Return [x, y] of the center of cell containing provided text 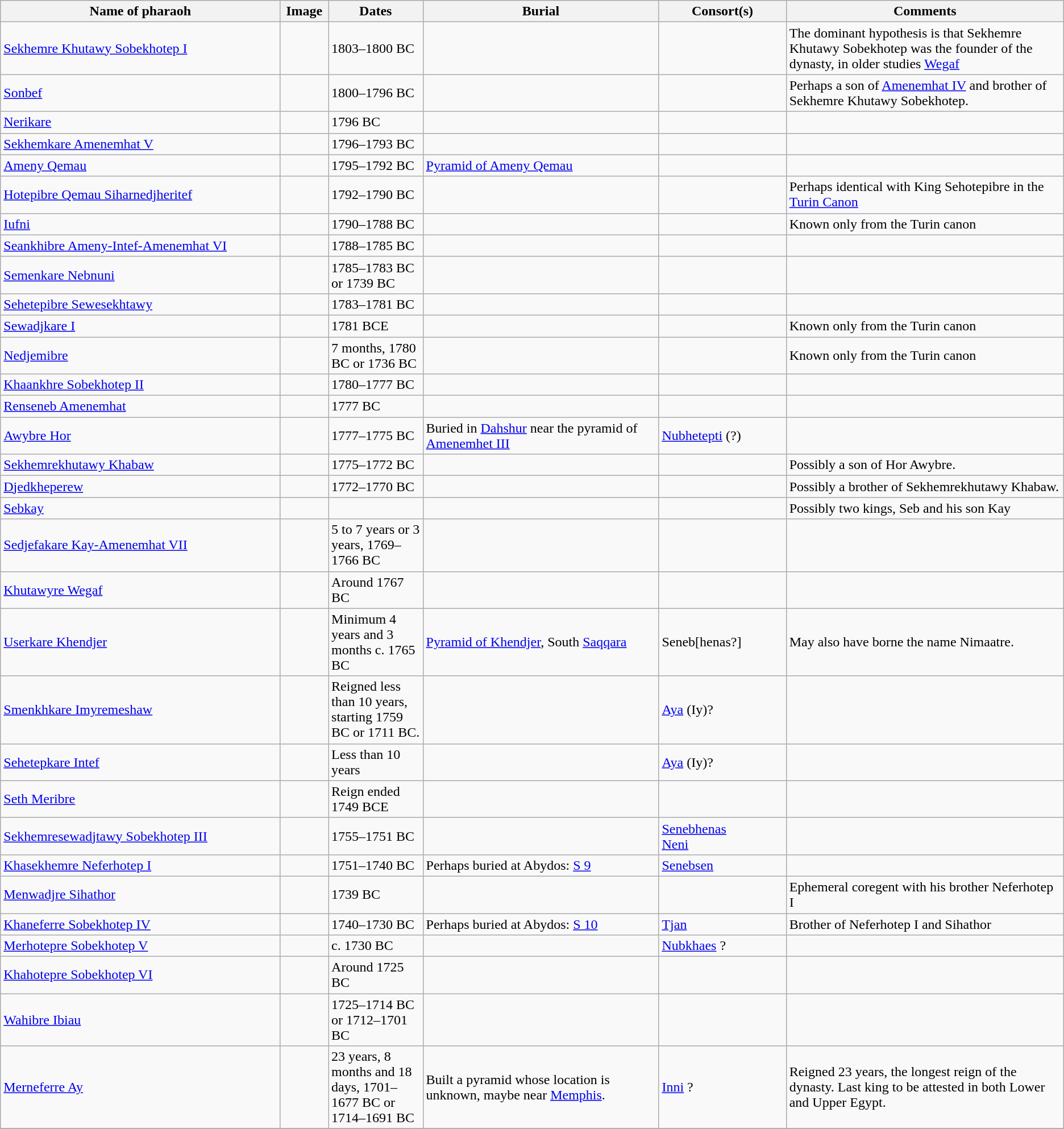
Image [305, 11]
Sehetepibre Sewesekhtawy [140, 304]
Seankhibre Ameny-Intef-Amenemhat VI [140, 246]
Userkare Khendjer [140, 642]
Sekhemresewadjtawy Sobekhotep III [140, 836]
Wahibre Ibiau [140, 1020]
Senebsen [722, 865]
1755–1751 BC [376, 836]
Renseneb Amenemhat [140, 406]
1780–1777 BC [376, 385]
Hotepibre Qemau Siharnedjheritef [140, 194]
Minimum 4 years and 3 months c. 1765 BC [376, 642]
1775–1772 BC [376, 465]
Khaneferre Sobekhotep IV [140, 924]
c. 1730 BC [376, 946]
1772–1770 BC [376, 487]
Burial [541, 11]
Khahotepre Sobekhotep VI [140, 976]
Less than 10 years [376, 762]
Perhaps a son of Amenemhat IV and brother of Sekhemre Khutawy Sobekhotep. [925, 93]
Nerikare [140, 122]
Comments [925, 11]
1740–1730 BC [376, 924]
Seth Meribre [140, 799]
Sonbef [140, 93]
Perhaps identical with King Sehotepibre in the Turin Canon [925, 194]
7 months, 1780 BC or 1736 BC [376, 355]
Possibly two kings, Seb and his son Kay [925, 508]
1800–1796 BC [376, 93]
Brother of Neferhotep I and Sihathor [925, 924]
1751–1740 BC [376, 865]
Sekhemrekhutawy Khabaw [140, 465]
Dates [376, 11]
Senebhenas Neni [722, 836]
1792–1790 BC [376, 194]
Sebkay [140, 508]
Khaankhre Sobekhotep II [140, 385]
Awybre Hor [140, 435]
Possibly a brother of Sekhemrekhutawy Khabaw. [925, 487]
5 to 7 years or 3 years, 1769–1766 BC [376, 545]
Consort(s) [722, 11]
Reigned less than 10 years, starting 1759 BC or 1711 BC. [376, 709]
1788–1785 BC [376, 246]
Seneb[henas?] [722, 642]
1725–1714 BC or 1712–1701 BC [376, 1020]
Ephemeral coregent with his brother Neferhotep I [925, 895]
Around 1767 BC [376, 590]
The dominant hypothesis is that Sekhemre Khutawy Sobekhotep was the founder of the dynasty, in older studies Wegaf [925, 48]
Built a pyramid whose location is unknown, maybe near Memphis. [541, 1088]
1739 BC [376, 895]
1796 BC [376, 122]
Sekhemre Khutawy Sobekhotep I [140, 48]
23 years, 8 months and 18 days, 1701–1677 BC or 1714–1691 BC [376, 1088]
Djedkheperew [140, 487]
1795–1792 BC [376, 165]
1783–1781 BC [376, 304]
Ameny Qemau [140, 165]
1796–1793 BC [376, 144]
Around 1725 BC [376, 976]
Semenkare Nebnuni [140, 275]
Iufni [140, 224]
Pyramid of Khendjer, South Saqqara [541, 642]
Merhotepre Sobekhotep V [140, 946]
1777–1775 BC [376, 435]
Name of pharaoh [140, 11]
Possibly a son of Hor Awybre. [925, 465]
Sehetepkare Intef [140, 762]
Sekhemkare Amenemhat V [140, 144]
Tjan [722, 924]
1785–1783 BC or 1739 BC [376, 275]
Menwadjre Sihathor [140, 895]
Buried in Dahshur near the pyramid of Amenemhet III [541, 435]
1790–1788 BC [376, 224]
Pyramid of Ameny Qemau [541, 165]
Khasekhemre Neferhotep I [140, 865]
Nedjemibre [140, 355]
Inni ? [722, 1088]
1781 BCE [376, 326]
Nubkhaes ? [722, 946]
May also have borne the name Nimaatre. [925, 642]
Nubhetepti (?) [722, 435]
Khutawyre Wegaf [140, 590]
Perhaps buried at Abydos: S 9 [541, 865]
Sedjefakare Kay-Amenemhat VII [140, 545]
1803–1800 BC [376, 48]
Perhaps buried at Abydos: S 10 [541, 924]
Merneferre Ay [140, 1088]
1777 BC [376, 406]
Reigned 23 years, the longest reign of the dynasty. Last king to be attested in both Lower and Upper Egypt. [925, 1088]
Smenkhkare Imyremeshaw [140, 709]
Sewadjkare I [140, 326]
Reign ended 1749 BCE [376, 799]
